Locate the cell with the specified text and output its [X, Y] center coordinate. 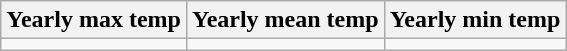
Yearly min temp [475, 20]
Yearly mean temp [285, 20]
Yearly max temp [94, 20]
